Return (X, Y) of the center of cell containing provided text 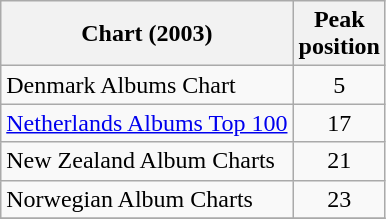
Norwegian Album Charts (147, 199)
23 (339, 199)
Netherlands Albums Top 100 (147, 123)
New Zealand Album Charts (147, 161)
5 (339, 85)
Chart (2003) (147, 34)
17 (339, 123)
Peakposition (339, 34)
Denmark Albums Chart (147, 85)
21 (339, 161)
